Return the (x, y) coordinate for the center point of the cell that contains the specified text.  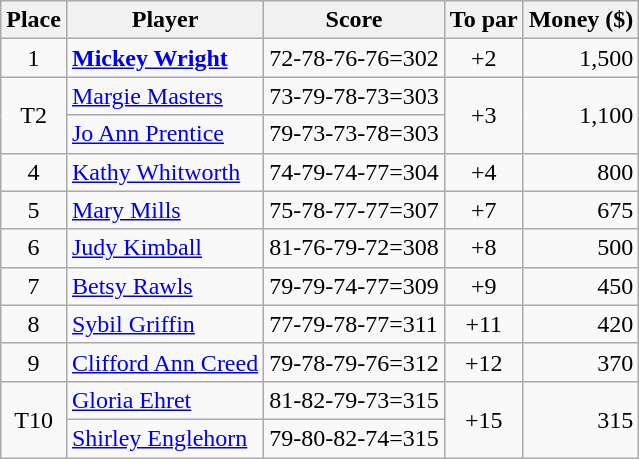
81-82-79-73=315 (354, 400)
9 (34, 362)
Judy Kimball (164, 248)
1,100 (581, 115)
450 (581, 286)
Shirley Englehorn (164, 438)
+2 (484, 58)
4 (34, 172)
Margie Masters (164, 96)
79-80-82-74=315 (354, 438)
73-79-78-73=303 (354, 96)
+3 (484, 115)
+8 (484, 248)
Kathy Whitworth (164, 172)
75-78-77-77=307 (354, 210)
800 (581, 172)
Mary Mills (164, 210)
Score (354, 20)
+12 (484, 362)
+7 (484, 210)
Betsy Rawls (164, 286)
8 (34, 324)
1 (34, 58)
79-73-73-78=303 (354, 134)
74-79-74-77=304 (354, 172)
72-78-76-76=302 (354, 58)
7 (34, 286)
Money ($) (581, 20)
T2 (34, 115)
To par (484, 20)
+4 (484, 172)
+9 (484, 286)
Jo Ann Prentice (164, 134)
T10 (34, 419)
Player (164, 20)
77-79-78-77=311 (354, 324)
Mickey Wright (164, 58)
Gloria Ehret (164, 400)
79-79-74-77=309 (354, 286)
5 (34, 210)
Sybil Griffin (164, 324)
420 (581, 324)
1,500 (581, 58)
Clifford Ann Creed (164, 362)
79-78-79-76=312 (354, 362)
+15 (484, 419)
+11 (484, 324)
Place (34, 20)
370 (581, 362)
500 (581, 248)
6 (34, 248)
81-76-79-72=308 (354, 248)
315 (581, 419)
675 (581, 210)
